Detect which cell encompasses the target text, then output its [x, y] center coordinate. 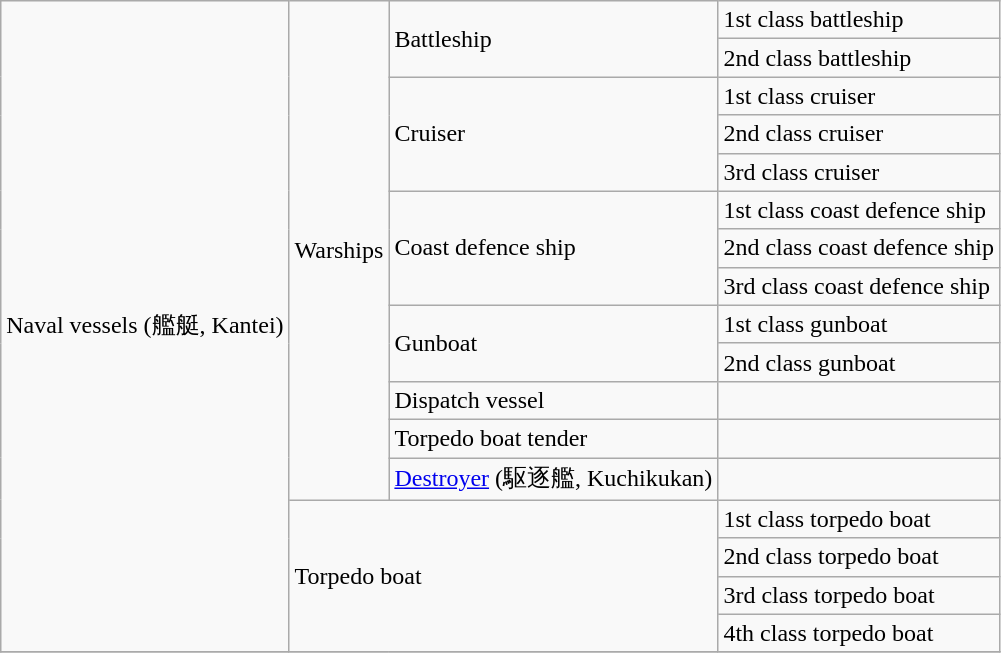
3rd class torpedo boat [859, 595]
3rd class coast defence ship [859, 286]
1st class torpedo boat [859, 519]
Dispatch vessel [554, 400]
2nd class gunboat [859, 362]
1st class cruiser [859, 96]
1st class coast defence ship [859, 210]
Coast defence ship [554, 248]
Torpedo boat tender [554, 438]
Destroyer (駆逐艦, Kuchikukan) [554, 480]
1st class gunboat [859, 324]
1st class battleship [859, 20]
2nd class battleship [859, 58]
2nd class coast defence ship [859, 248]
Warships [339, 250]
2nd class cruiser [859, 134]
Naval vessels (艦艇, Kantei) [145, 327]
3rd class cruiser [859, 172]
4th class torpedo boat [859, 633]
2nd class torpedo boat [859, 557]
Battleship [554, 39]
Cruiser [554, 134]
Gunboat [554, 343]
Torpedo boat [504, 576]
